Search for the cell housing the specified text and yield its [x, y] center coordinate. 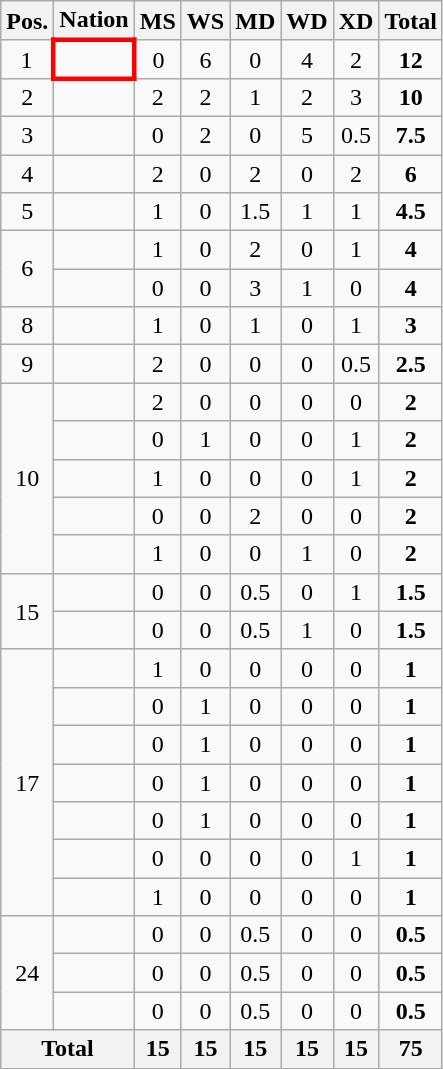
4.5 [411, 212]
XD [356, 21]
2.5 [411, 364]
17 [28, 782]
MS [158, 21]
9 [28, 364]
Pos. [28, 21]
8 [28, 326]
MD [256, 21]
24 [28, 973]
WD [307, 21]
75 [411, 1049]
Nation [94, 21]
WS [205, 21]
7.5 [411, 135]
12 [411, 59]
